Return (X, Y) of the center of cell containing provided text 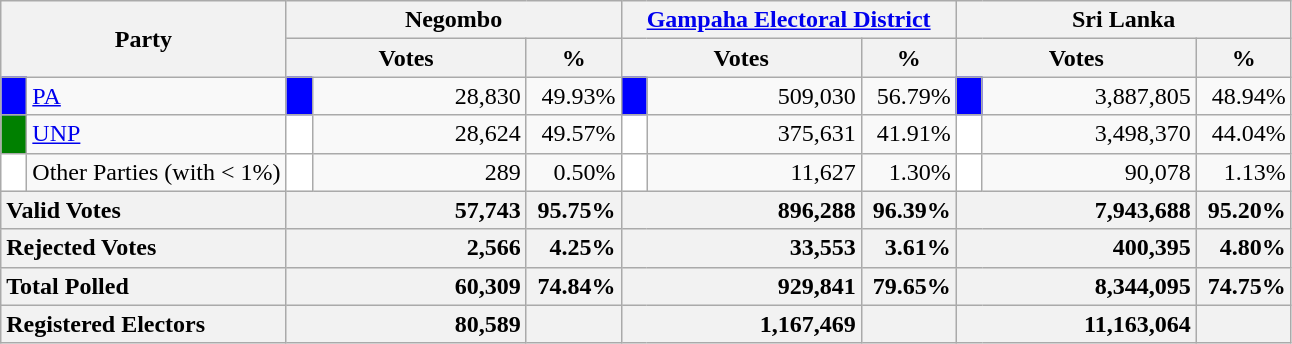
UNP (156, 134)
95.75% (574, 210)
400,395 (1076, 248)
1,167,469 (741, 324)
Registered Electors (144, 324)
11,627 (754, 172)
929,841 (741, 286)
Other Parties (with < 1%) (156, 172)
56.79% (908, 96)
90,078 (1089, 172)
1.13% (1244, 172)
8,344,095 (1076, 286)
0.50% (574, 172)
2,566 (406, 248)
3.61% (908, 248)
96.39% (908, 210)
509,030 (754, 96)
4.80% (1244, 248)
3,498,370 (1089, 134)
1.30% (908, 172)
48.94% (1244, 96)
79.65% (908, 286)
28,624 (419, 134)
74.84% (574, 286)
60,309 (406, 286)
57,743 (406, 210)
4.25% (574, 248)
Negombo (454, 20)
Sri Lanka (1124, 20)
28,830 (419, 96)
Total Polled (144, 286)
49.93% (574, 96)
7,943,688 (1076, 210)
74.75% (1244, 286)
896,288 (741, 210)
11,163,064 (1076, 324)
Gampaha Electoral District (788, 20)
PA (156, 96)
95.20% (1244, 210)
33,553 (741, 248)
49.57% (574, 134)
80,589 (406, 324)
3,887,805 (1089, 96)
289 (419, 172)
Rejected Votes (144, 248)
44.04% (1244, 134)
375,631 (754, 134)
Valid Votes (144, 210)
41.91% (908, 134)
Party (144, 39)
